Detect which cell encompasses the target text, then output its (X, Y) center coordinate. 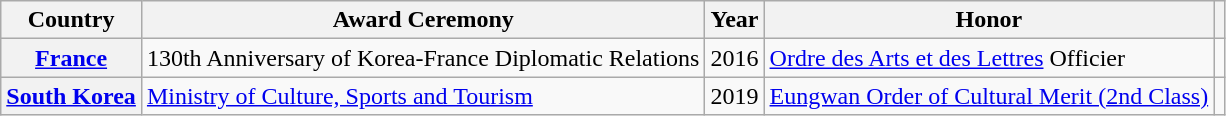
Year (734, 20)
France (72, 58)
Award Ceremony (423, 20)
Country (72, 20)
South Korea (72, 96)
Honor (989, 20)
130th Anniversary of Korea-France Diplomatic Relations (423, 58)
Ordre des Arts et des Lettres Officier (989, 58)
Eungwan Order of Cultural Merit (2nd Class) (989, 96)
2019 (734, 96)
2016 (734, 58)
Ministry of Culture, Sports and Tourism (423, 96)
